Search for the cell housing the specified text and yield its (x, y) center coordinate. 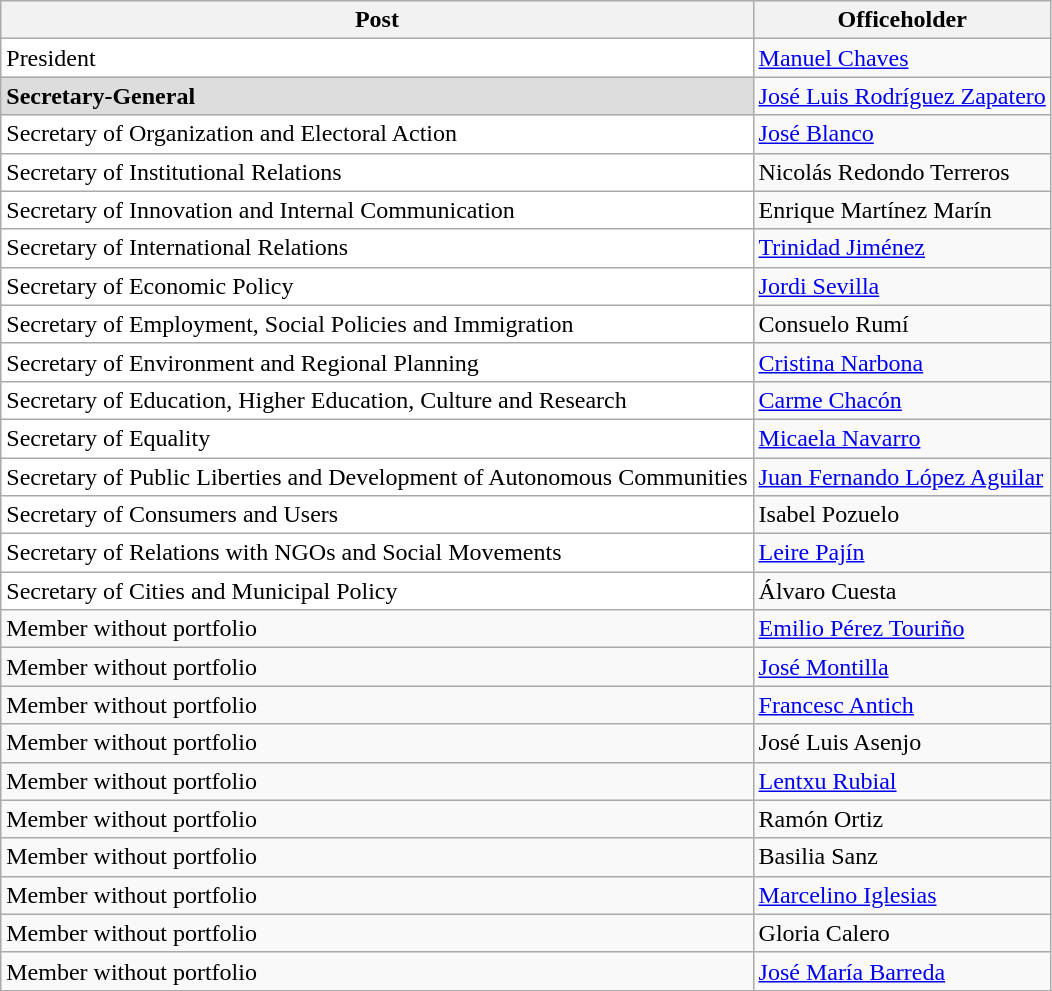
Cristina Narbona (902, 362)
Trinidad Jiménez (902, 248)
Secretary of Innovation and Internal Communication (377, 210)
Nicolás Redondo Terreros (902, 172)
Enrique Martínez Marín (902, 210)
Marcelino Iglesias (902, 895)
Ramón Ortiz (902, 819)
Consuelo Rumí (902, 324)
Álvaro Cuesta (902, 591)
Manuel Chaves (902, 58)
Post (377, 20)
Secretary of Equality (377, 438)
Jordi Sevilla (902, 286)
Secretary of Cities and Municipal Policy (377, 591)
José Montilla (902, 667)
Secretary of Consumers and Users (377, 515)
Secretary of Economic Policy (377, 286)
Secretary of Relations with NGOs and Social Movements (377, 553)
Secretary of Employment, Social Policies and Immigration (377, 324)
President (377, 58)
José Luis Rodríguez Zapatero (902, 96)
Carme Chacón (902, 400)
José Luis Asenjo (902, 743)
Secretary of Environment and Regional Planning (377, 362)
Francesc Antich (902, 705)
Secretary of Institutional Relations (377, 172)
Secretary of Organization and Electoral Action (377, 134)
Emilio Pérez Touriño (902, 629)
José María Barreda (902, 971)
Basilia Sanz (902, 857)
Gloria Calero (902, 933)
Lentxu Rubial (902, 781)
Secretary-General (377, 96)
Secretary of Public Liberties and Development of Autonomous Communities (377, 477)
Secretary of International Relations (377, 248)
Leire Pajín (902, 553)
Juan Fernando López Aguilar (902, 477)
Micaela Navarro (902, 438)
Officeholder (902, 20)
Isabel Pozuelo (902, 515)
José Blanco (902, 134)
Secretary of Education, Higher Education, Culture and Research (377, 400)
